Extract the [x, y] coordinate from the center of the cell holding the provided text.  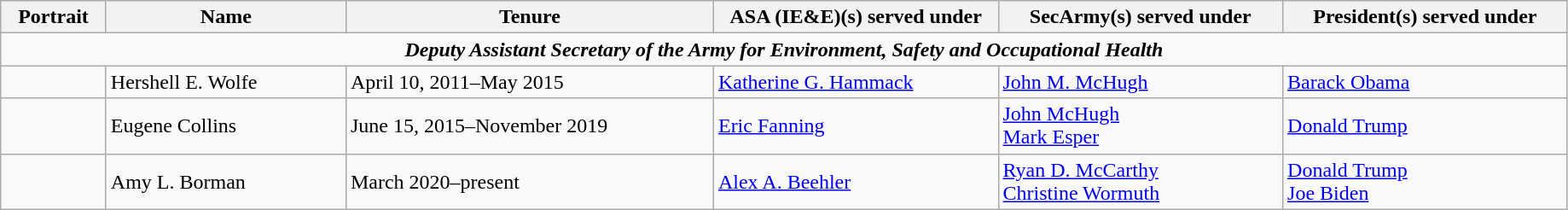
Name [225, 17]
June 15, 2015–November 2019 [529, 126]
Hershell E. Wolfe [225, 82]
SecArmy(s) served under [1141, 17]
President(s) served under [1426, 17]
ASA (IE&E)(s) served under [856, 17]
John M. McHugh [1141, 82]
Deputy Assistant Secretary of the Army for Environment, Safety and Occupational Health [784, 50]
Donald TrumpJoe Biden [1426, 181]
April 10, 2011–May 2015 [529, 82]
Portrait [54, 17]
Ryan D. McCarthyChristine Wormuth [1141, 181]
Eric Fanning [856, 126]
Alex A. Beehler [856, 181]
Barack Obama [1426, 82]
Eugene Collins [225, 126]
Katherine G. Hammack [856, 82]
Donald Trump [1426, 126]
John McHughMark Esper [1141, 126]
Tenure [529, 17]
March 2020–present [529, 181]
Amy L. Borman [225, 181]
